For the text-containing cell, return its midpoint in [x, y] coordinate format. 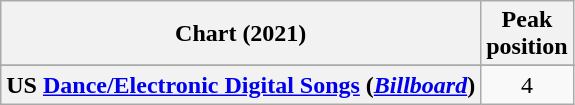
Chart (2021) [241, 34]
Peakposition [527, 34]
4 [527, 85]
US Dance/Electronic Digital Songs (Billboard) [241, 85]
